Return the [X, Y] coordinate for the center point of the cell that contains the specified text.  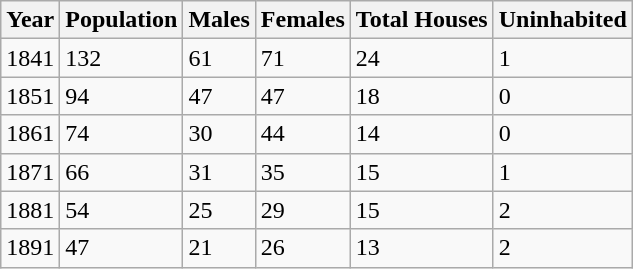
31 [219, 172]
1841 [30, 58]
29 [302, 210]
Females [302, 20]
1861 [30, 134]
74 [122, 134]
26 [302, 248]
94 [122, 96]
Population [122, 20]
35 [302, 172]
Total Houses [422, 20]
1871 [30, 172]
18 [422, 96]
54 [122, 210]
14 [422, 134]
1851 [30, 96]
1881 [30, 210]
25 [219, 210]
Males [219, 20]
13 [422, 248]
21 [219, 248]
66 [122, 172]
Year [30, 20]
71 [302, 58]
44 [302, 134]
Uninhabited [562, 20]
24 [422, 58]
1891 [30, 248]
61 [219, 58]
132 [122, 58]
30 [219, 134]
